Identify which cell holds the provided text, then report its [X, Y] central coordinate. 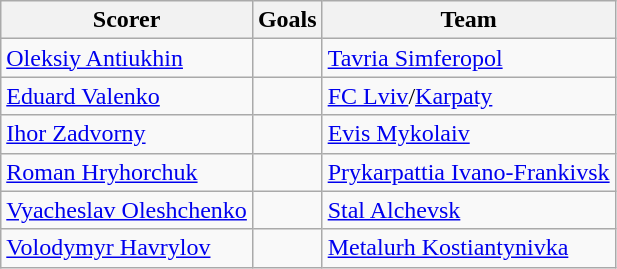
Goals [287, 20]
Eduard Valenko [127, 96]
Stal Alchevsk [468, 210]
Team [468, 20]
Roman Hryhorchuk [127, 172]
Vyacheslav Oleshchenko [127, 210]
Metalurh Kostiantynivka [468, 248]
Oleksiy Antiukhin [127, 58]
Volodymyr Havrylov [127, 248]
Ihor Zadvorny [127, 134]
Tavria Simferopol [468, 58]
Prykarpattia Ivano-Frankivsk [468, 172]
Scorer [127, 20]
FC Lviv/Karpaty [468, 96]
Evis Mykolaiv [468, 134]
